Extract the [X, Y] coordinate from the center of the cell holding the provided text.  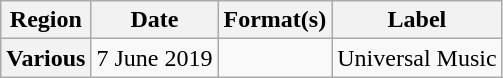
Various [46, 58]
7 June 2019 [154, 58]
Label [417, 20]
Universal Music [417, 58]
Region [46, 20]
Format(s) [275, 20]
Date [154, 20]
